Extract the [x, y] coordinate from the center of the cell holding the provided text.  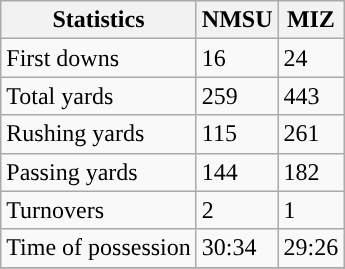
30:34 [237, 248]
Time of possession [99, 248]
Total yards [99, 96]
1 [311, 210]
443 [311, 96]
Statistics [99, 20]
29:26 [311, 248]
NMSU [237, 20]
Rushing yards [99, 134]
16 [237, 58]
24 [311, 58]
Turnovers [99, 210]
261 [311, 134]
115 [237, 134]
Passing yards [99, 172]
182 [311, 172]
144 [237, 172]
MIZ [311, 20]
First downs [99, 58]
259 [237, 96]
2 [237, 210]
